Detect which cell encompasses the target text, then output its (X, Y) center coordinate. 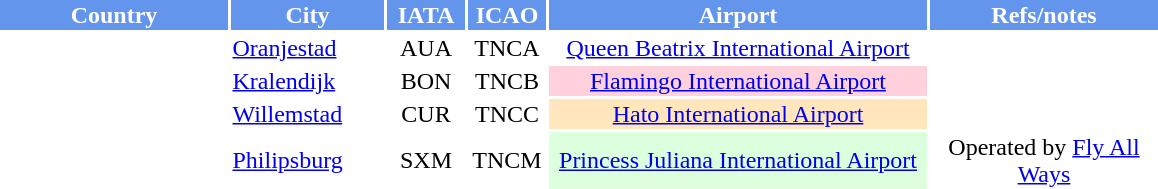
ICAO (507, 15)
Airport (738, 15)
AUA (426, 48)
TNCA (507, 48)
City (308, 15)
TNCB (507, 81)
BON (426, 81)
CUR (426, 114)
TNCM (507, 160)
Willemstad (308, 114)
SXM (426, 160)
IATA (426, 15)
TNCC (507, 114)
Princess Juliana International Airport (738, 160)
Country (114, 15)
Oranjestad (308, 48)
Refs/notes (1044, 15)
Kralendijk (308, 81)
Operated by Fly All Ways (1044, 160)
Flamingo International Airport (738, 81)
Queen Beatrix International Airport (738, 48)
Philipsburg (308, 160)
Hato International Airport (738, 114)
